Locate the cell with the specified text and output its (x, y) center coordinate. 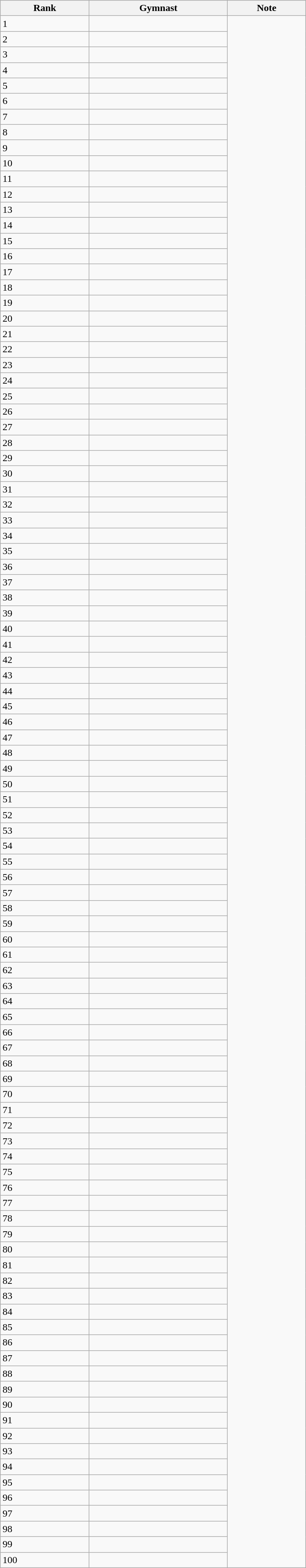
61 (45, 955)
6 (45, 101)
62 (45, 970)
57 (45, 892)
53 (45, 830)
9 (45, 148)
29 (45, 458)
97 (45, 1513)
1 (45, 24)
Rank (45, 8)
35 (45, 551)
70 (45, 1094)
14 (45, 225)
65 (45, 1017)
77 (45, 1203)
39 (45, 613)
46 (45, 722)
37 (45, 582)
58 (45, 908)
54 (45, 846)
26 (45, 411)
8 (45, 132)
42 (45, 660)
25 (45, 396)
31 (45, 489)
55 (45, 861)
18 (45, 287)
4 (45, 70)
69 (45, 1079)
Note (267, 8)
48 (45, 753)
59 (45, 923)
43 (45, 675)
72 (45, 1125)
38 (45, 598)
81 (45, 1265)
40 (45, 629)
30 (45, 474)
99 (45, 1544)
2 (45, 39)
10 (45, 163)
79 (45, 1234)
63 (45, 986)
5 (45, 86)
13 (45, 210)
82 (45, 1281)
24 (45, 380)
91 (45, 1420)
20 (45, 318)
86 (45, 1343)
96 (45, 1498)
83 (45, 1296)
45 (45, 707)
78 (45, 1219)
60 (45, 939)
7 (45, 117)
36 (45, 567)
32 (45, 505)
44 (45, 691)
27 (45, 427)
41 (45, 644)
34 (45, 536)
88 (45, 1374)
64 (45, 1001)
28 (45, 442)
19 (45, 303)
47 (45, 738)
68 (45, 1063)
80 (45, 1250)
16 (45, 256)
90 (45, 1405)
73 (45, 1141)
67 (45, 1048)
76 (45, 1188)
33 (45, 520)
66 (45, 1032)
22 (45, 349)
89 (45, 1389)
15 (45, 241)
11 (45, 179)
92 (45, 1435)
93 (45, 1451)
100 (45, 1560)
71 (45, 1110)
56 (45, 877)
17 (45, 272)
87 (45, 1358)
84 (45, 1312)
Gymnast (158, 8)
21 (45, 334)
75 (45, 1172)
98 (45, 1529)
51 (45, 799)
3 (45, 55)
95 (45, 1482)
74 (45, 1156)
52 (45, 815)
12 (45, 194)
23 (45, 365)
50 (45, 784)
85 (45, 1327)
49 (45, 769)
94 (45, 1467)
